Return the [X, Y] coordinate for the center point of the cell that contains the specified text.  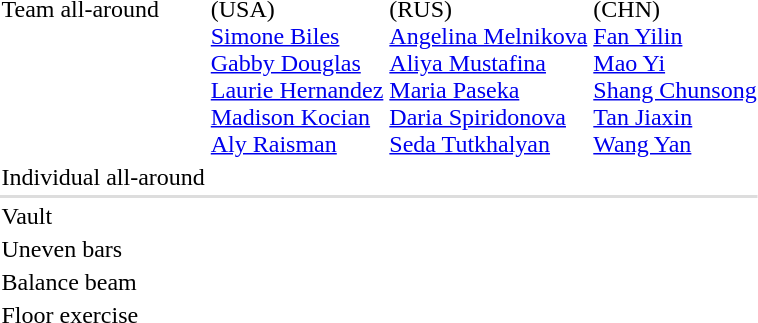
Individual all-around [103, 177]
Vault [103, 216]
Uneven bars [103, 249]
Balance beam [103, 282]
